Search for the cell housing the specified text and yield its [x, y] center coordinate. 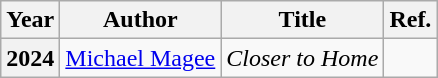
Closer to Home [302, 58]
Ref. [410, 20]
Author [140, 20]
2024 [30, 58]
Title [302, 20]
Year [30, 20]
Michael Magee [140, 58]
